Return the (x, y) coordinate for the center point of the cell that contains the specified text.  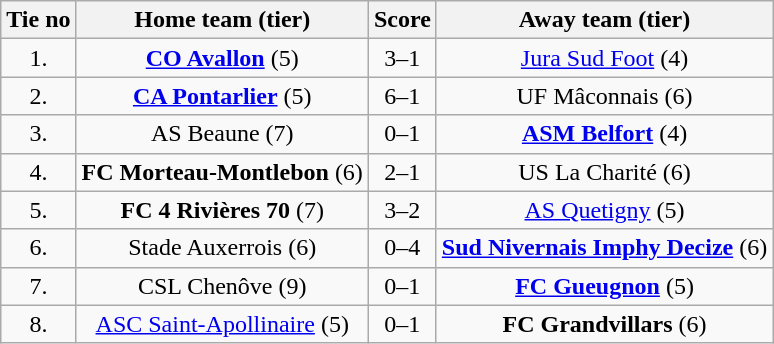
CA Pontarlier (5) (222, 96)
Tie no (38, 20)
US La Charité (6) (604, 172)
3–1 (402, 58)
3. (38, 134)
5. (38, 210)
CO Avallon (5) (222, 58)
6. (38, 248)
6–1 (402, 96)
7. (38, 286)
FC Gueugnon (5) (604, 286)
2–1 (402, 172)
UF Mâconnais (6) (604, 96)
1. (38, 58)
FC Morteau-Montlebon (6) (222, 172)
AS Quetigny (5) (604, 210)
CSL Chenôve (9) (222, 286)
FC 4 Rivières 70 (7) (222, 210)
Home team (tier) (222, 20)
Stade Auxerrois (6) (222, 248)
0–4 (402, 248)
Sud Nivernais Imphy Decize (6) (604, 248)
ASM Belfort (4) (604, 134)
8. (38, 324)
4. (38, 172)
3–2 (402, 210)
Jura Sud Foot (4) (604, 58)
AS Beaune (7) (222, 134)
FC Grandvillars (6) (604, 324)
2. (38, 96)
ASC Saint-Apollinaire (5) (222, 324)
Score (402, 20)
Away team (tier) (604, 20)
